Extract the (x, y) coordinate from the center of the cell holding the provided text.  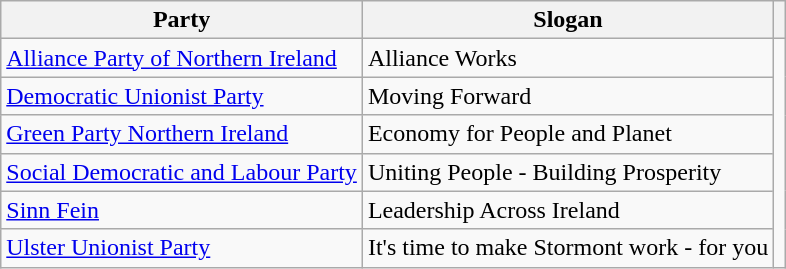
Slogan (568, 20)
Green Party Northern Ireland (182, 134)
Alliance Party of Northern Ireland (182, 58)
Moving Forward (568, 96)
Social Democratic and Labour Party (182, 172)
Sinn Fein (182, 210)
Economy for People and Planet (568, 134)
It's time to make Stormont work - for you (568, 248)
Leadership Across Ireland (568, 210)
Alliance Works (568, 58)
Party (182, 20)
Uniting People - Building Prosperity (568, 172)
Democratic Unionist Party (182, 96)
Ulster Unionist Party (182, 248)
